Detect which cell encompasses the target text, then output its (X, Y) center coordinate. 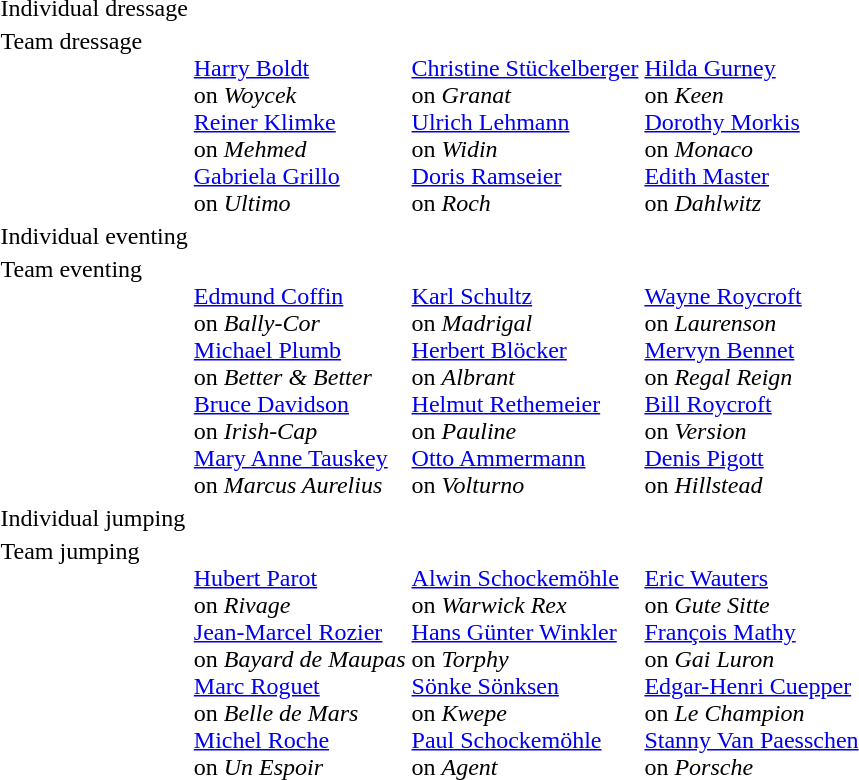
Harry Boldt on Woycek Reiner Klimke on Mehmed Gabriela Grillo on Ultimo (300, 122)
Edmund Coffin on Bally-Cor Michael Plumb on Better & Better Bruce Davidson on Irish-Cap Mary Anne Tauskey on Marcus Aurelius (300, 377)
Christine Stückelberger on Granat Ulrich Lehmann on Widin Doris Ramseier on Roch (525, 122)
Karl Schultz on Madrigal Herbert Blöcker on Albrant Helmut Rethemeier on Pauline Otto Ammermann on Volturno (525, 377)
